Output the [x, y] coordinate of the center of the cell containing the given text.  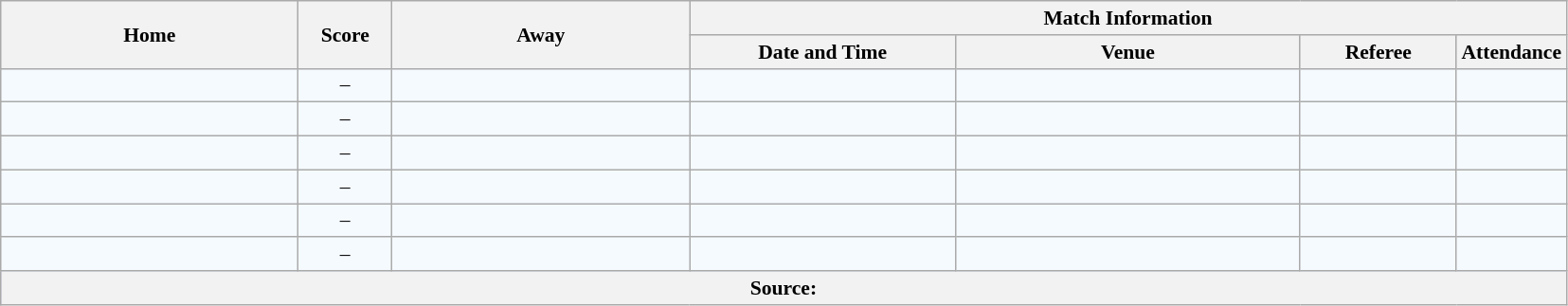
Venue [1128, 52]
Referee [1378, 52]
Date and Time [822, 52]
Attendance [1511, 52]
Away [541, 34]
Match Information [1127, 18]
Home [150, 34]
Source: [784, 288]
Score [345, 34]
